Search for the cell housing the specified text and yield its (x, y) center coordinate. 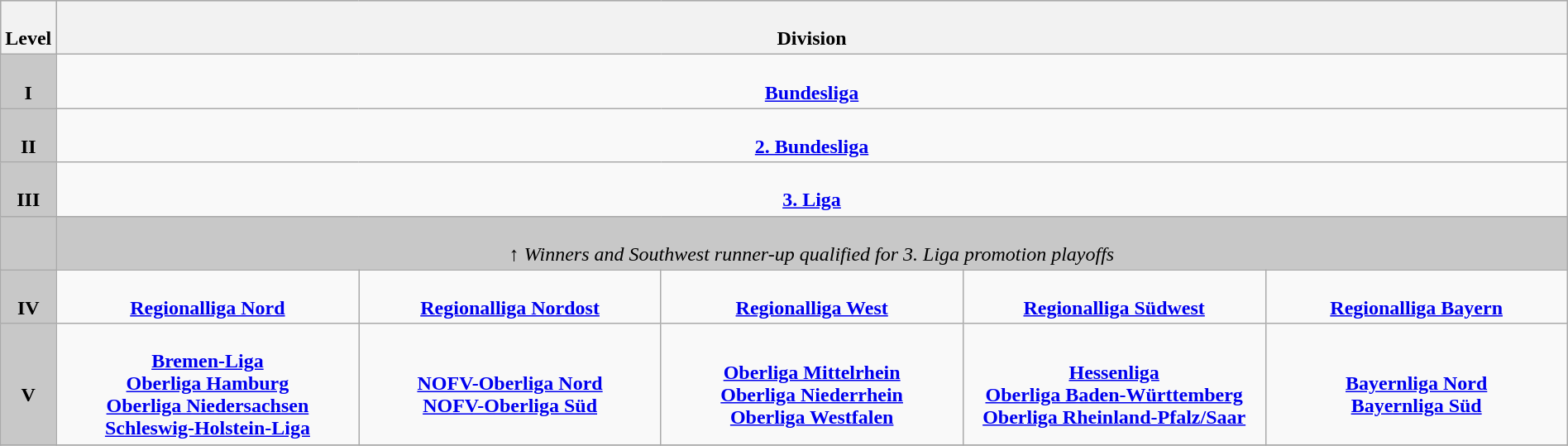
Hessenliga Oberliga Baden-Württemberg Oberliga Rheinland-Pfalz/Saar (1114, 384)
Regionalliga Nord (208, 296)
Division (812, 28)
3. Liga (812, 189)
II (28, 136)
IV (28, 296)
Bayernliga Nord Bayernliga Süd (1416, 384)
Level (28, 28)
↑ Winners and Southwest runner-up qualified for 3. Liga promotion playoffs (812, 243)
Bremen-Liga Oberliga Hamburg Oberliga Niedersachsen Schleswig-Holstein-Liga (208, 384)
2. Bundesliga (812, 136)
V (28, 384)
Regionalliga Südwest (1114, 296)
III (28, 189)
Regionalliga West (812, 296)
Oberliga Mittelrhein Oberliga Niederrhein Oberliga Westfalen (812, 384)
I (28, 81)
NOFV-Oberliga Nord NOFV-Oberliga Süd (509, 384)
Regionalliga Nordost (509, 296)
Bundesliga (812, 81)
Regionalliga Bayern (1416, 296)
